Provide the (X, Y) coordinate of the cell's center where the given text is located.  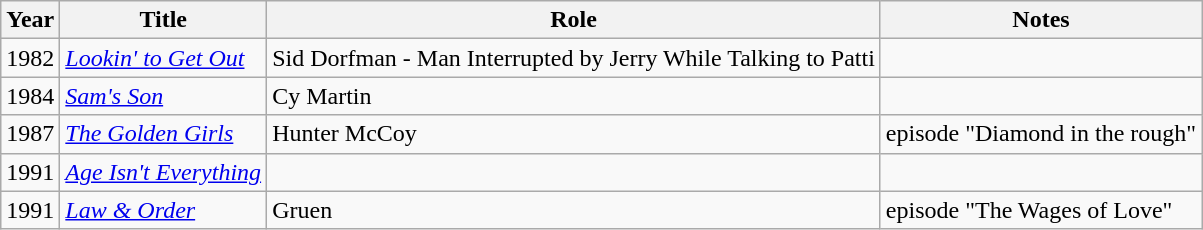
1984 (30, 96)
Sam's Son (164, 96)
Year (30, 20)
Role (574, 20)
Notes (1040, 20)
Sid Dorfman - Man Interrupted by Jerry While Talking to Patti (574, 58)
Hunter McCoy (574, 134)
Lookin' to Get Out (164, 58)
Law & Order (164, 210)
episode "The Wages of Love" (1040, 210)
episode "Diamond in the rough" (1040, 134)
Title (164, 20)
Gruen (574, 210)
1987 (30, 134)
Cy Martin (574, 96)
The Golden Girls (164, 134)
Age Isn't Everything (164, 172)
1982 (30, 58)
